Search for the cell housing the specified text and yield its [X, Y] center coordinate. 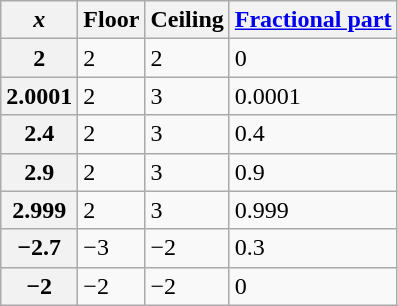
0.3 [313, 248]
0.9 [313, 172]
Floor [112, 20]
0.0001 [313, 96]
−2.7 [40, 248]
2.9 [40, 172]
Fractional part [313, 20]
−3 [112, 248]
Ceiling [187, 20]
2.999 [40, 210]
0.999 [313, 210]
0.4 [313, 134]
2.0001 [40, 96]
2.4 [40, 134]
x [40, 20]
